Provide the [X, Y] coordinate of the cell's center where the given text is located.  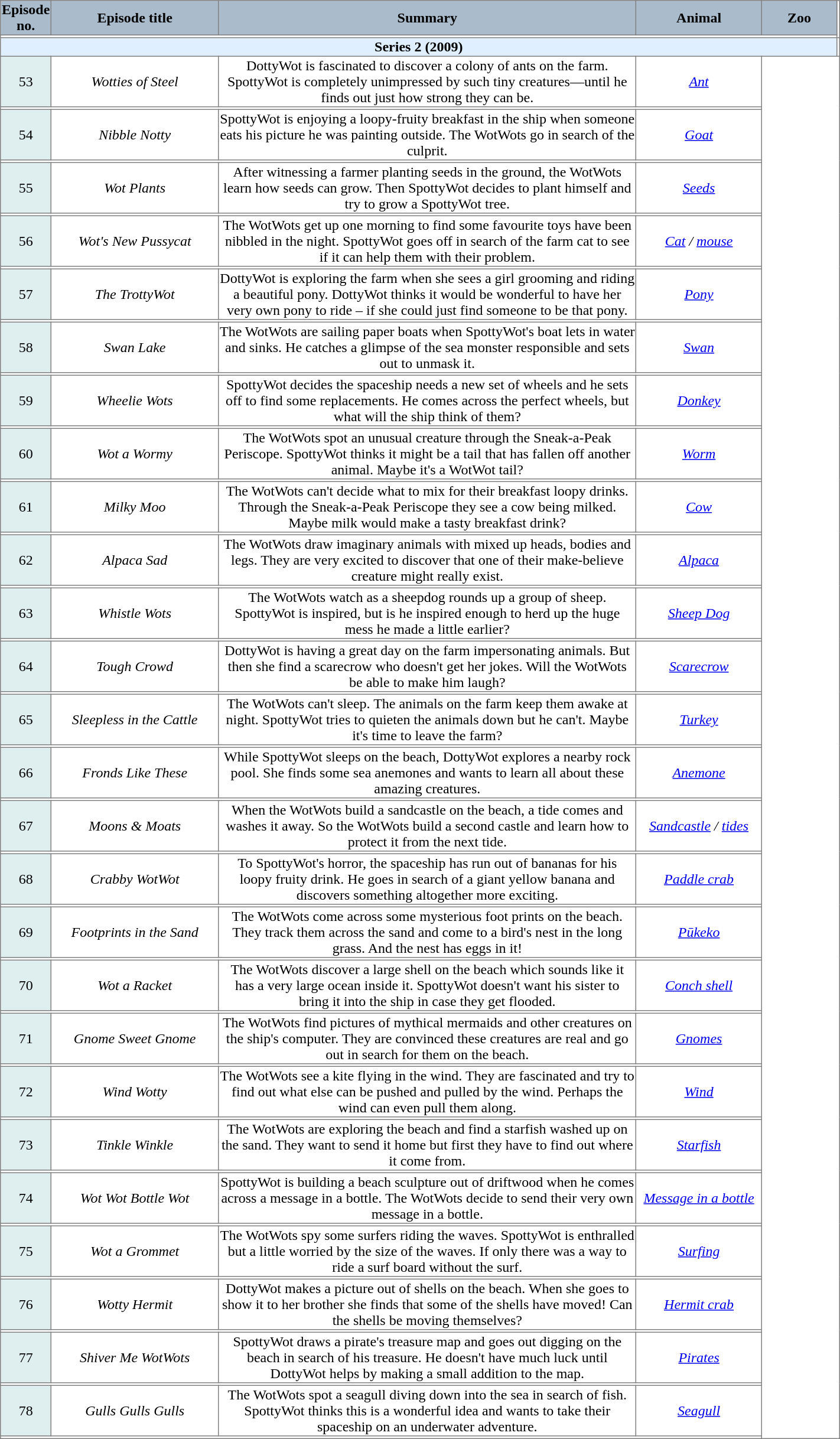
Shiver Me WotWots [135, 1357]
Wotties of Steel [135, 82]
Sleepless in the Cattle [135, 719]
Fronds Like These [135, 773]
Donkey [699, 401]
74 [26, 1198]
Wot Plants [135, 188]
59 [26, 401]
The TrottyWot [135, 294]
Sheep Dog [699, 613]
54 [26, 135]
Pūkeko [699, 932]
Cow [699, 507]
Crabby WotWot [135, 879]
Worm [699, 454]
73 [26, 1145]
Ant [699, 82]
Zoo [799, 18]
Goat [699, 135]
66 [26, 773]
63 [26, 613]
Wotty Hermit [135, 1304]
Gulls Gulls Gulls [135, 1411]
Episode title [135, 18]
Gnome Sweet Gnome [135, 1038]
62 [26, 560]
75 [26, 1251]
55 [26, 188]
78 [26, 1411]
Starfish [699, 1145]
Wot Wot Bottle Wot [135, 1198]
Pirates [699, 1357]
Cat / mouse [699, 241]
Seeds [699, 188]
Swan Lake [135, 347]
69 [26, 932]
Wot a Grommet [135, 1251]
77 [26, 1357]
56 [26, 241]
Hermit crab [699, 1304]
Wind Wotty [135, 1092]
58 [26, 347]
Moons & Moats [135, 826]
67 [26, 826]
Turkey [699, 719]
60 [26, 454]
Footprints in the Sand [135, 932]
64 [26, 666]
Wot's New Pussycat [135, 241]
Seagull [699, 1411]
Paddle crab [699, 879]
Sandcastle / tides [699, 826]
71 [26, 1038]
Tough Crowd [135, 666]
53 [26, 82]
72 [26, 1092]
Wheelie Wots [135, 401]
Nibble Notty [135, 135]
Alpaca Sad [135, 560]
Message in a bottle [699, 1198]
65 [26, 719]
Conch shell [699, 985]
Alpaca [699, 560]
70 [26, 985]
Swan [699, 347]
Tinkle Winkle [135, 1145]
Gnomes [699, 1038]
Surfing [699, 1251]
Pony [699, 294]
Scarecrow [699, 666]
Whistle Wots [135, 613]
Wot a Wormy [135, 454]
76 [26, 1304]
61 [26, 507]
Episode no. [26, 18]
Wind [699, 1092]
57 [26, 294]
68 [26, 879]
Series 2 (2009) [419, 47]
Milky Moo [135, 507]
Animal [699, 18]
Wot a Racket [135, 985]
Summary [428, 18]
Anemone [699, 773]
